Detect which cell encompasses the target text, then output its [x, y] center coordinate. 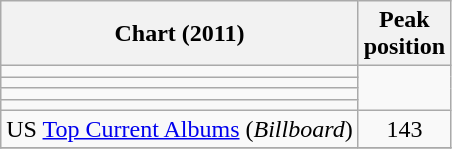
Peakposition [404, 34]
Chart (2011) [180, 34]
143 [404, 129]
US Top Current Albums (Billboard) [180, 129]
